Locate the cell with the specified text and output its (X, Y) center coordinate. 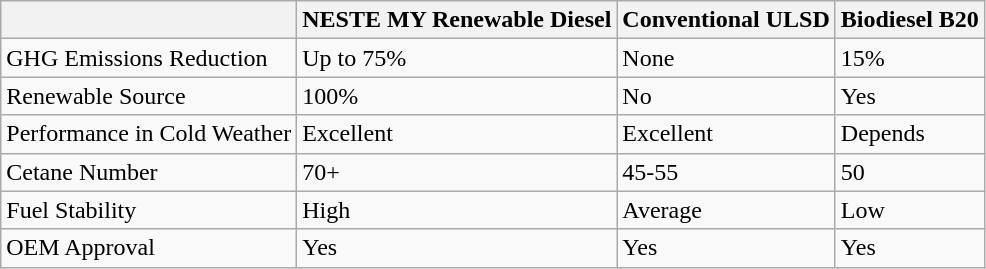
NESTE MY Renewable Diesel (457, 20)
100% (457, 96)
Cetane Number (149, 172)
Conventional ULSD (726, 20)
GHG Emissions Reduction (149, 58)
45-55 (726, 172)
Performance in Cold Weather (149, 134)
70+ (457, 172)
Depends (910, 134)
Renewable Source (149, 96)
OEM Approval (149, 248)
Up to 75% (457, 58)
Average (726, 210)
15% (910, 58)
High (457, 210)
Biodiesel B20 (910, 20)
Fuel Stability (149, 210)
None (726, 58)
No (726, 96)
50 (910, 172)
Low (910, 210)
